Return the (x, y) coordinate for the center point of the cell that contains the specified text.  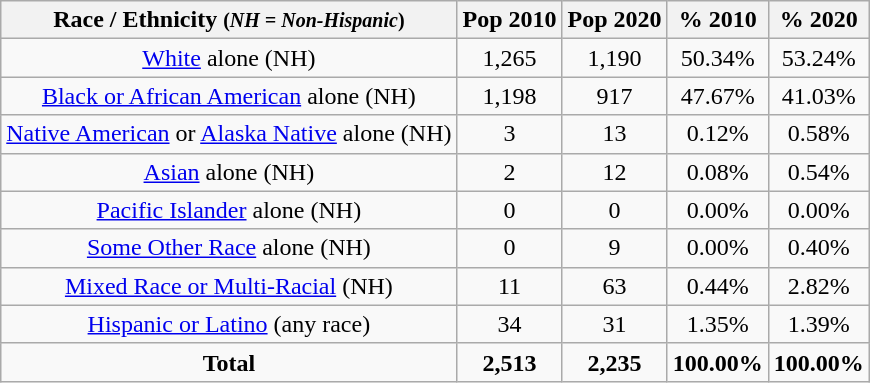
1,190 (614, 58)
0.08% (718, 172)
2.82% (818, 286)
41.03% (818, 96)
1.39% (818, 324)
12 (614, 172)
13 (614, 134)
Mixed Race or Multi-Racial (NH) (229, 286)
31 (614, 324)
1,198 (510, 96)
11 (510, 286)
34 (510, 324)
0.12% (718, 134)
Total (229, 362)
2 (510, 172)
0.54% (818, 172)
Hispanic or Latino (any race) (229, 324)
47.67% (718, 96)
2,235 (614, 362)
2,513 (510, 362)
53.24% (818, 58)
50.34% (718, 58)
3 (510, 134)
Black or African American alone (NH) (229, 96)
Pop 2010 (510, 20)
Race / Ethnicity (NH = Non-Hispanic) (229, 20)
% 2010 (718, 20)
1.35% (718, 324)
63 (614, 286)
Pacific Islander alone (NH) (229, 210)
0.40% (818, 248)
Asian alone (NH) (229, 172)
Pop 2020 (614, 20)
9 (614, 248)
0.58% (818, 134)
0.44% (718, 286)
917 (614, 96)
% 2020 (818, 20)
1,265 (510, 58)
Some Other Race alone (NH) (229, 248)
White alone (NH) (229, 58)
Native American or Alaska Native alone (NH) (229, 134)
